Extract the [x, y] coordinate from the center of the cell holding the provided text.  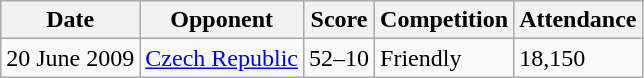
Attendance [578, 20]
Opponent [222, 20]
20 June 2009 [70, 58]
Score [338, 20]
Competition [444, 20]
Friendly [444, 58]
52–10 [338, 58]
Czech Republic [222, 58]
18,150 [578, 58]
Date [70, 20]
